Provide the [x, y] coordinate of the cell's center where the given text is located.  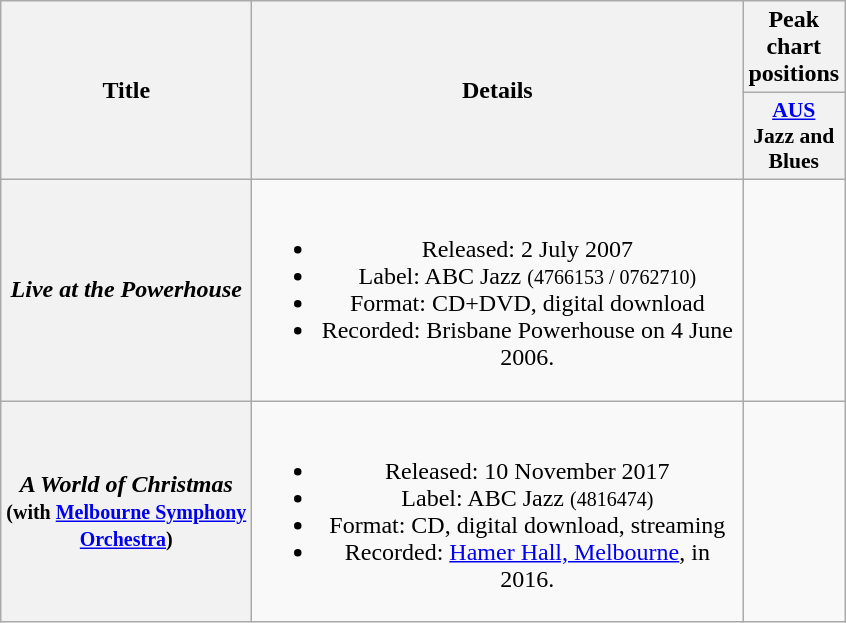
AUSJazz and Blues [794, 136]
Live at the Powerhouse [126, 290]
Peak chart positions [794, 47]
Details [498, 90]
A World of Christmas(with Melbourne Symphony Orchestra) [126, 510]
Released: 10 November 2017Label: ABC Jazz (4816474)Format: CD, digital download, streamingRecorded: Hamer Hall, Melbourne, in 2016. [498, 510]
Title [126, 90]
Released: 2 July 2007Label: ABC Jazz (4766153 / 0762710)Format: CD+DVD, digital downloadRecorded: Brisbane Powerhouse on 4 June 2006. [498, 290]
